From the cell containing the given text, extract its center point as (x, y) coordinate. 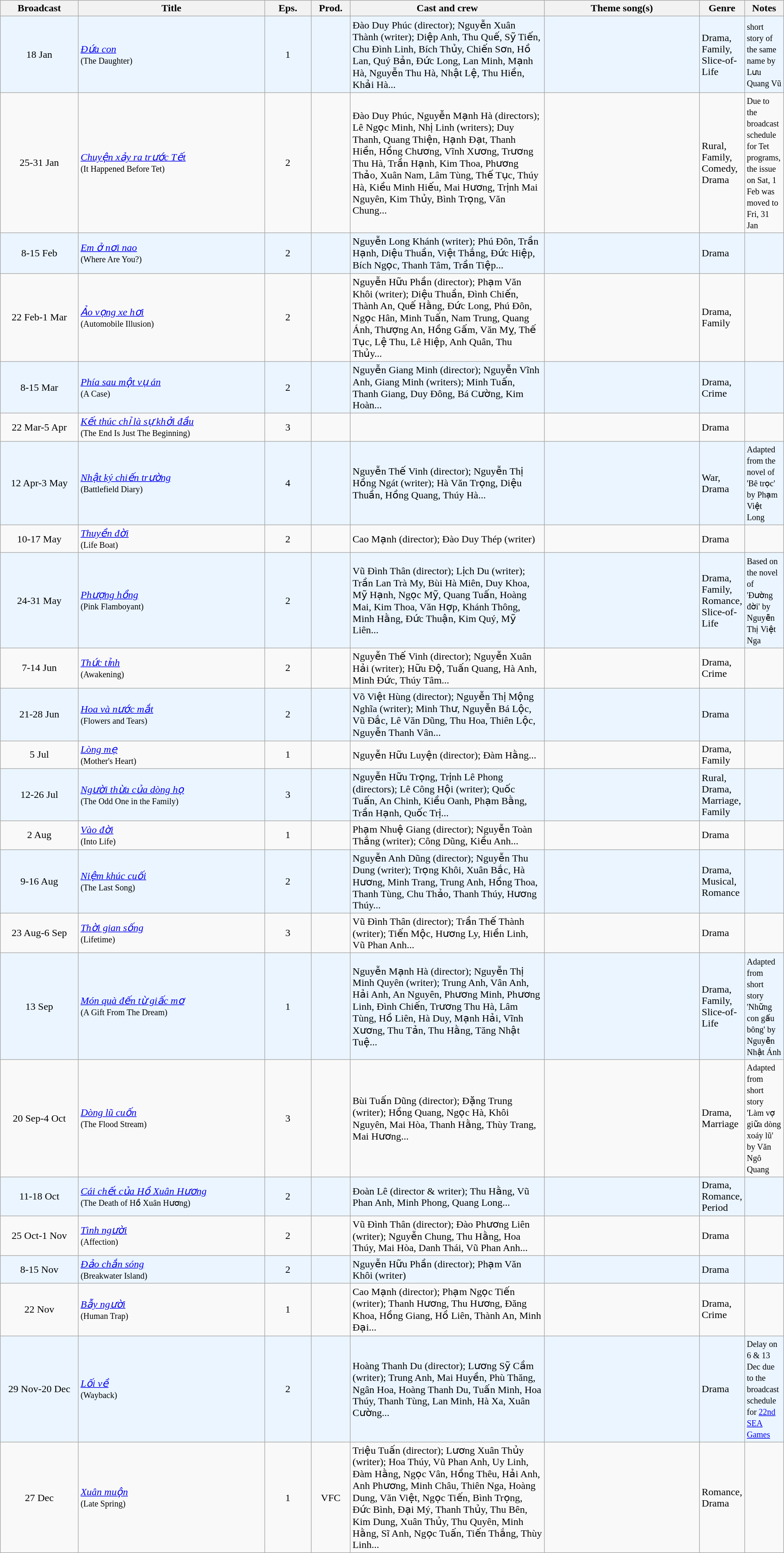
Hoa và nước mắt (Flowers and Tears) (172, 715)
Đoàn Lê (director & writer); Thu Hằng, Vũ Phan Anh, Minh Phong, Quang Long... (447, 1196)
Nguyễn Hữu Luyện (director); Đàm Hằng... (447, 755)
Broadcast (39, 8)
8-15 Nov (39, 1270)
12-26 Jul (39, 795)
Rural, Drama, Marriage, Family (722, 795)
7-14 Jun (39, 668)
20 Sep-4 Oct (39, 1118)
Romance, Drama (722, 1498)
Dòng lũ cuốn (The Flood Stream) (172, 1118)
22 Nov (39, 1309)
22 Mar-5 Apr (39, 427)
Lòng mẹ (Mother's Heart) (172, 755)
Nguyễn Giang Minh (director); Nguyễn Vĩnh Anh, Giang Minh (writers); Minh Tuấn, Thanh Giang, Duy Đông, Bá Cường, Kim Hoàn... (447, 387)
4 (288, 483)
Xuân muộn (Late Spring) (172, 1498)
Võ Việt Hùng (director); Nguyễn Thị Mộng Nghĩa (writer); Minh Thư, Nguyễn Bá Lộc, Vũ Đắc, Lê Văn Dũng, Thu Hoa, Thiên Lộc, Nguyễn Thanh Vân... (447, 715)
Based on the novel of 'Đường đời' by Nguyễn Thị Việt Nga (764, 601)
Cao Mạnh (director); Đào Duy Thép (writer) (447, 539)
22 Feb-1 Mar (39, 317)
Đứa con (The Daughter) (172, 54)
Due to the broadcast schedule for Tet programs, the issue on Sat, 1 Feb was moved to Fri, 31 Jan (764, 163)
Drama, Musical, Romance (722, 881)
Drama, Family, Romance, Slice-of-Life (722, 601)
25-31 Jan (39, 163)
25 Oct-1 Nov (39, 1236)
Tình người (Affection) (172, 1236)
Em ở nơi nao (Where Are You?) (172, 253)
Vào đời (Into Life) (172, 835)
27 Dec (39, 1498)
Cao Mạnh (director); Phạm Ngọc Tiến (writer); Thanh Hương, Thu Hương, Đăng Khoa, Hồng Giang, Hồ Liên, Thành An, Minh Đại... (447, 1309)
23 Aug-6 Sep (39, 933)
29 Nov-20 Dec (39, 1389)
10-17 May (39, 539)
Bẫy người (Human Trap) (172, 1309)
Notes (764, 8)
Nguyễn Thế Vinh (director); Nguyễn Xuân Hải (writer); Hữu Độ, Tuấn Quang, Hà Anh, Minh Đức, Thúy Tâm... (447, 668)
Adapted from the novel of 'Bê trọc' by Phạm Việt Long (764, 483)
Title (172, 8)
Vũ Đình Thân (director); Trần Thế Thành (writer); Tiến Mộc, Hương Ly, Hiền Linh, Vũ Phan Anh... (447, 933)
Nhật ký chiến trường (Battlefield Diary) (172, 483)
13 Sep (39, 1006)
5 Jul (39, 755)
Phía sau một vụ án (A Case) (172, 387)
Delay on 6 & 13 Dec due to the broadcast schedule for 22nd SEA Games (764, 1389)
Vũ Đình Thân (director); Đào Phương Liên (writer); Nguyễn Chung, Thu Hằng, Hoa Thúy, Mai Hòa, Danh Thái, Vũ Phan Anh... (447, 1236)
Rural, Family, Comedy, Drama (722, 163)
Phạm Nhuệ Giang (director); Nguyễn Toàn Thắng (writer); Công Dũng, Kiều Anh... (447, 835)
Niệm khúc cuối (The Last Song) (172, 881)
Adapted from short story 'Những con gấu bông' by Nguyễn Nhật Ánh (764, 1006)
Lối về (Wayback) (172, 1389)
8-15 Feb (39, 253)
Drama, Marriage (722, 1118)
VFC (331, 1498)
short story of the same name by Lưu Quang Vũ (764, 54)
8-15 Mar (39, 387)
24-31 May (39, 601)
Nguyễn Long Khánh (writer); Phú Đôn, Trần Hạnh, Diệu Thuần, Việt Thắng, Đức Hiệp, Bích Ngọc, Thanh Tâm, Trần Tiệp... (447, 253)
Phượng hồng (Pink Flamboyant) (172, 601)
Theme song(s) (622, 8)
Prod. (331, 8)
11-18 Oct (39, 1196)
Bùi Tuấn Dũng (director); Đặng Trung (writer); Hồng Quang, Ngọc Hà, Khôi Nguyên, Mai Hòa, Thanh Hằng, Thùy Trang, Mai Hương... (447, 1118)
21-28 Jun (39, 715)
Cái chết của Hồ Xuân Hương (The Death of Hồ Xuân Hương) (172, 1196)
18 Jan (39, 54)
9-16 Aug (39, 881)
Ảo vọng xe hơi (Automobile Illusion) (172, 317)
Chuyện xảy ra trước Tết (It Happened Before Tet) (172, 163)
Nguyễn Hữu Trọng, Trịnh Lê Phong (directors); Lê Công Hội (writer); Quốc Tuấn, An Chinh, Kiều Oanh, Phạm Bằng, Trần Hạnh, Quốc Trị... (447, 795)
Thuyền đời (Life Boat) (172, 539)
Kết thúc chỉ là sự khởi đầu (The End Is Just The Beginning) (172, 427)
Món quà đến từ giấc mơ (A Gift From The Dream) (172, 1006)
Nguyễn Thế Vinh (director); Nguyễn Thị Hồng Ngát (writer); Hà Văn Trọng, Diệu Thuần, Hồng Quang, Thúy Hà... (447, 483)
Genre (722, 8)
Drama, Romance, Period (722, 1196)
Eps. (288, 8)
War, Drama (722, 483)
Nguyễn Hữu Phần (director); Phạm Văn Khôi (writer) (447, 1270)
12 Apr-3 May (39, 483)
2 Aug (39, 835)
Thức tỉnh (Awakening) (172, 668)
Người thừa của dòng họ (The Odd One in the Family) (172, 795)
Cast and crew (447, 8)
Đảo chắn sóng (Breakwater Island) (172, 1270)
Adapted from short story 'Làm vợ giữa dòng xoáy lũ' by Văn Ngô Quang (764, 1118)
Thời gian sống (Lifetime) (172, 933)
